Output the [X, Y] coordinate of the center of the cell containing the given text.  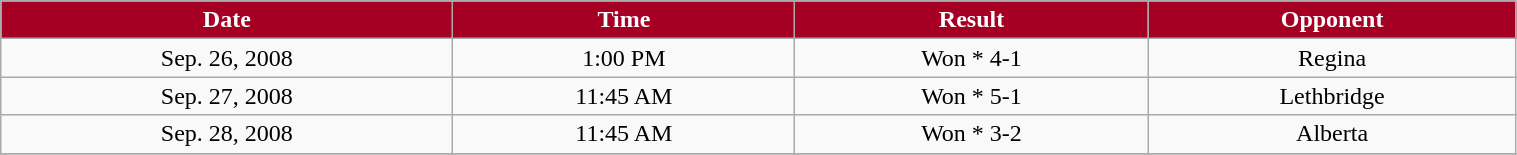
1:00 PM [624, 58]
Date [227, 20]
Regina [1332, 58]
Lethbridge [1332, 96]
Time [624, 20]
Sep. 26, 2008 [227, 58]
Won * 4-1 [972, 58]
Alberta [1332, 134]
Won * 5-1 [972, 96]
Sep. 27, 2008 [227, 96]
Opponent [1332, 20]
Won * 3-2 [972, 134]
Result [972, 20]
Sep. 28, 2008 [227, 134]
